Return (X, Y) of the center of cell containing provided text 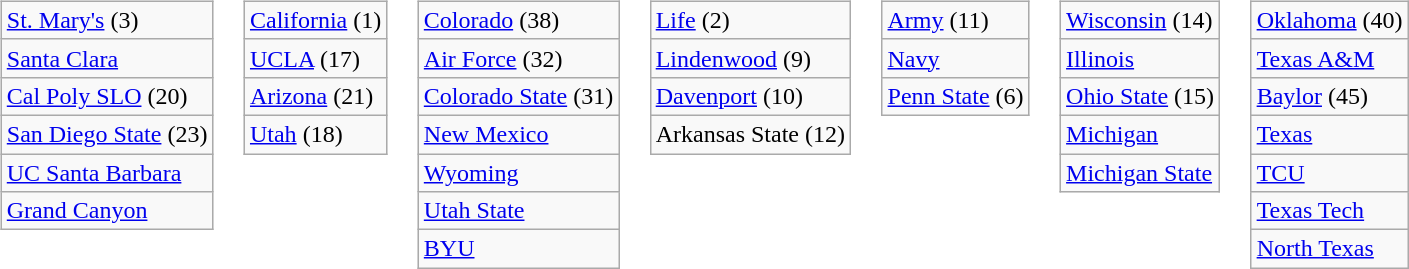
Grand Canyon (107, 211)
New Mexico (518, 134)
San Diego State (23) (107, 134)
California (1) (315, 20)
UC Santa Barbara (107, 173)
St. Mary's (3) (107, 20)
Arizona (21) (315, 96)
Oklahoma (40) (1330, 20)
Utah State (518, 211)
Life (2) (750, 20)
Navy (956, 58)
Santa Clara (107, 58)
Air Force (32) (518, 58)
Lindenwood (9) (750, 58)
Michigan State (1140, 173)
UCLA (17) (315, 58)
Colorado (38) (518, 20)
Penn State (6) (956, 96)
Texas Tech (1330, 211)
Wisconsin (14) (1140, 20)
Illinois (1140, 58)
Davenport (10) (750, 96)
Ohio State (15) (1140, 96)
Army (11) (956, 20)
Texas (1330, 134)
Utah (18) (315, 134)
Wyoming (518, 173)
North Texas (1330, 249)
Texas A&M (1330, 58)
Michigan (1140, 134)
Arkansas State (12) (750, 134)
Colorado State (31) (518, 96)
Baylor (45) (1330, 96)
BYU (518, 249)
Cal Poly SLO (20) (107, 96)
TCU (1330, 173)
